For the text-containing cell, return its midpoint in (X, Y) coordinate format. 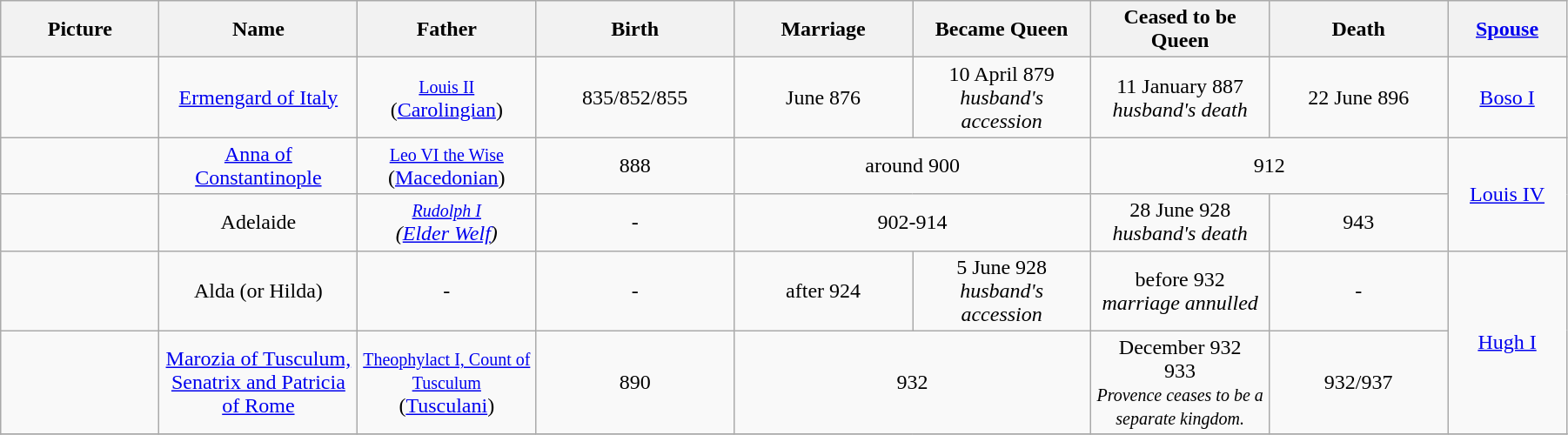
Alda (or Hilda) (258, 291)
Louis IV (1507, 194)
888 (635, 165)
943 (1359, 223)
Louis II(Carolingian) (447, 97)
Became Queen (1002, 30)
Leo VI the Wise(Macedonian) (447, 165)
Rudolph I(Elder Welf) (447, 223)
11 January 887husband's death (1180, 97)
932 (913, 383)
June 876 (823, 97)
28 June 928husband's death (1180, 223)
835/852/855 (635, 97)
Spouse (1507, 30)
Ermengard of Italy (258, 97)
December 932933 Provence ceases to be a separate kingdom. (1180, 383)
Hugh I (1507, 343)
Ceased to be Queen (1180, 30)
22 June 896 (1359, 97)
Death (1359, 30)
after 924 (823, 291)
Boso I (1507, 97)
912 (1270, 165)
Anna of Constantinople (258, 165)
5 June 928husband's accession (1002, 291)
Marriage (823, 30)
902-914 (913, 223)
Theophylact I, Count of Tusculum(Tusculani) (447, 383)
10 April 879husband's accession (1002, 97)
Picture (80, 30)
Adelaide (258, 223)
before 932marriage annulled (1180, 291)
Birth (635, 30)
around 900 (913, 165)
Father (447, 30)
932/937 (1359, 383)
Marozia of Tusculum, Senatrix and Patricia of Rome (258, 383)
890 (635, 383)
Name (258, 30)
